Identify which cell holds the provided text, then report its (X, Y) central coordinate. 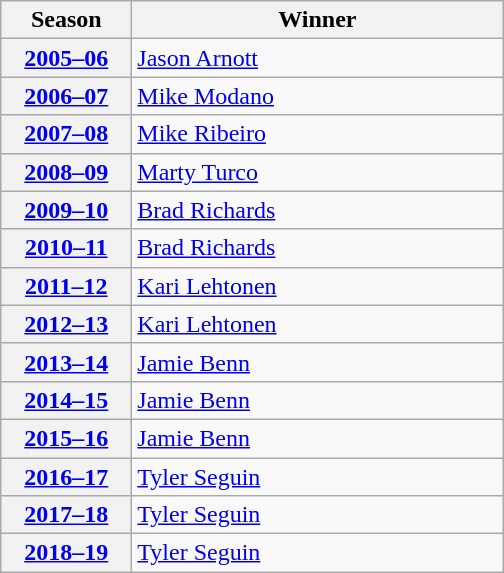
2007–08 (66, 134)
2005–06 (66, 58)
2006–07 (66, 96)
2013–14 (66, 362)
2011–12 (66, 286)
2017–18 (66, 515)
2016–17 (66, 477)
2014–15 (66, 400)
Mike Modano (318, 96)
Mike Ribeiro (318, 134)
2018–19 (66, 553)
Jason Arnott (318, 58)
2012–13 (66, 324)
2015–16 (66, 438)
Marty Turco (318, 172)
2008–09 (66, 172)
2009–10 (66, 210)
2010–11 (66, 248)
Winner (318, 20)
Season (66, 20)
